Return [x, y] of the center of cell containing provided text 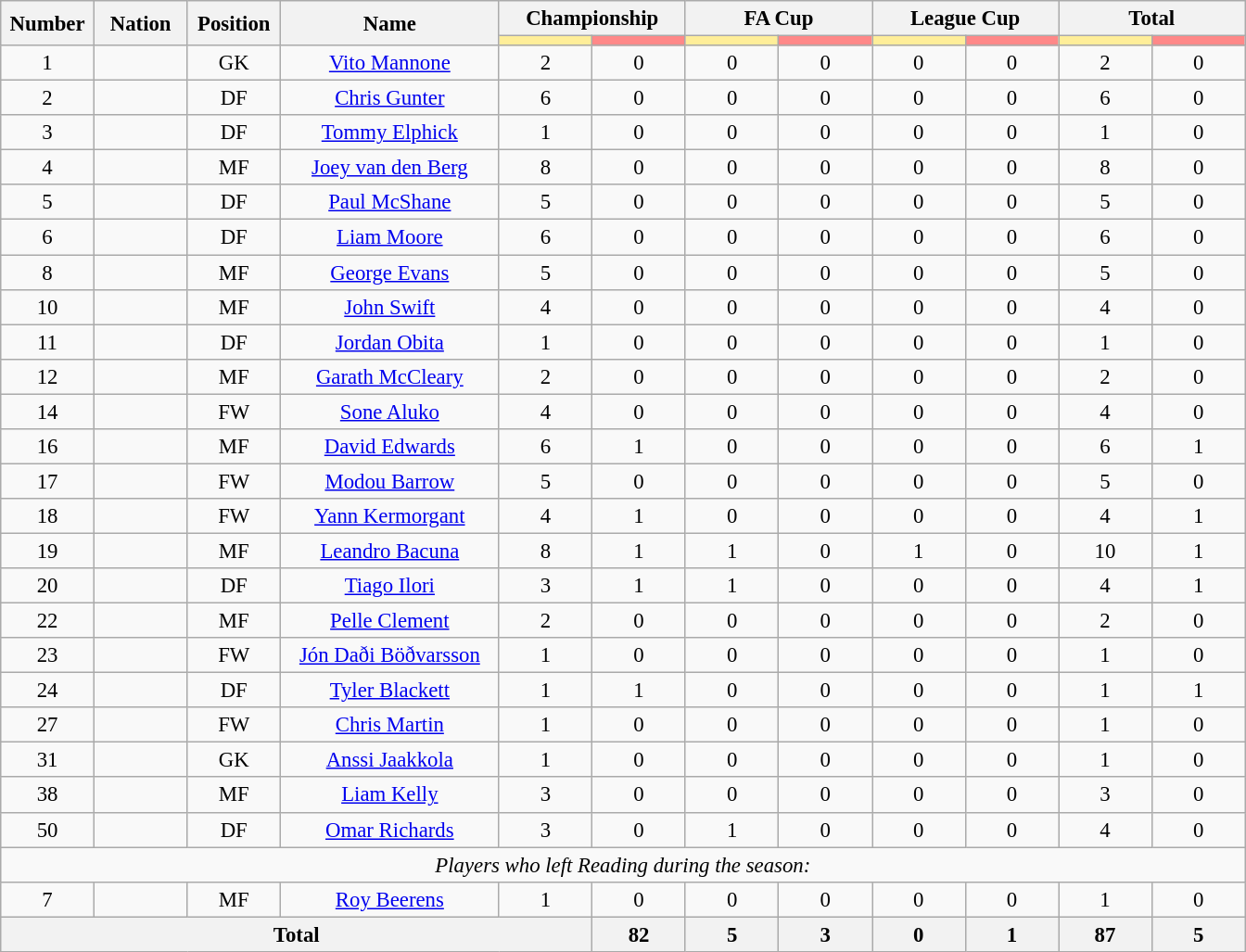
17 [48, 481]
38 [48, 795]
Joey van den Berg [390, 168]
League Cup [964, 19]
Nation [141, 23]
Tiago Ilori [390, 586]
16 [48, 447]
22 [48, 621]
Pelle Clement [390, 621]
24 [48, 691]
Players who left Reading during the season: [623, 865]
31 [48, 760]
50 [48, 830]
Jón Daði Böðvarsson [390, 655]
Yann Kermorgant [390, 516]
27 [48, 725]
Omar Richards [390, 830]
20 [48, 586]
87 [1105, 934]
Anssi Jaakkola [390, 760]
82 [640, 934]
George Evans [390, 273]
19 [48, 551]
Position [234, 23]
Liam Kelly [390, 795]
Name [390, 23]
FA Cup [779, 19]
Championship [591, 19]
7 [48, 899]
12 [48, 376]
Jordan Obita [390, 342]
11 [48, 342]
Tyler Blackett [390, 691]
Roy Beerens [390, 899]
18 [48, 516]
Modou Barrow [390, 481]
Chris Gunter [390, 98]
John Swift [390, 307]
Paul McShane [390, 203]
14 [48, 412]
Vito Mannone [390, 63]
Tommy Elphick [390, 133]
23 [48, 655]
Sone Aluko [390, 412]
Chris Martin [390, 725]
Garath McCleary [390, 376]
Number [48, 23]
David Edwards [390, 447]
Liam Moore [390, 237]
Leandro Bacuna [390, 551]
